Find where the given text appears and provide that cell's center as [X, Y] coordinate. 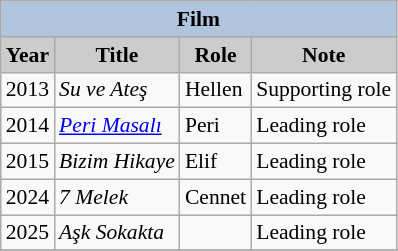
Note [324, 55]
2025 [28, 233]
Peri Masalı [117, 126]
Supporting role [324, 90]
Role [216, 55]
Su ve Ateş [117, 90]
2014 [28, 126]
Peri [216, 126]
Elif [216, 162]
7 Melek [117, 197]
Bizim Hikaye [117, 162]
2015 [28, 162]
Cennet [216, 197]
Film [198, 19]
2013 [28, 90]
Year [28, 55]
Title [117, 55]
2024 [28, 197]
Hellen [216, 90]
Aşk Sokakta [117, 233]
